Extract the (X, Y) coordinate from the center of the cell holding the provided text.  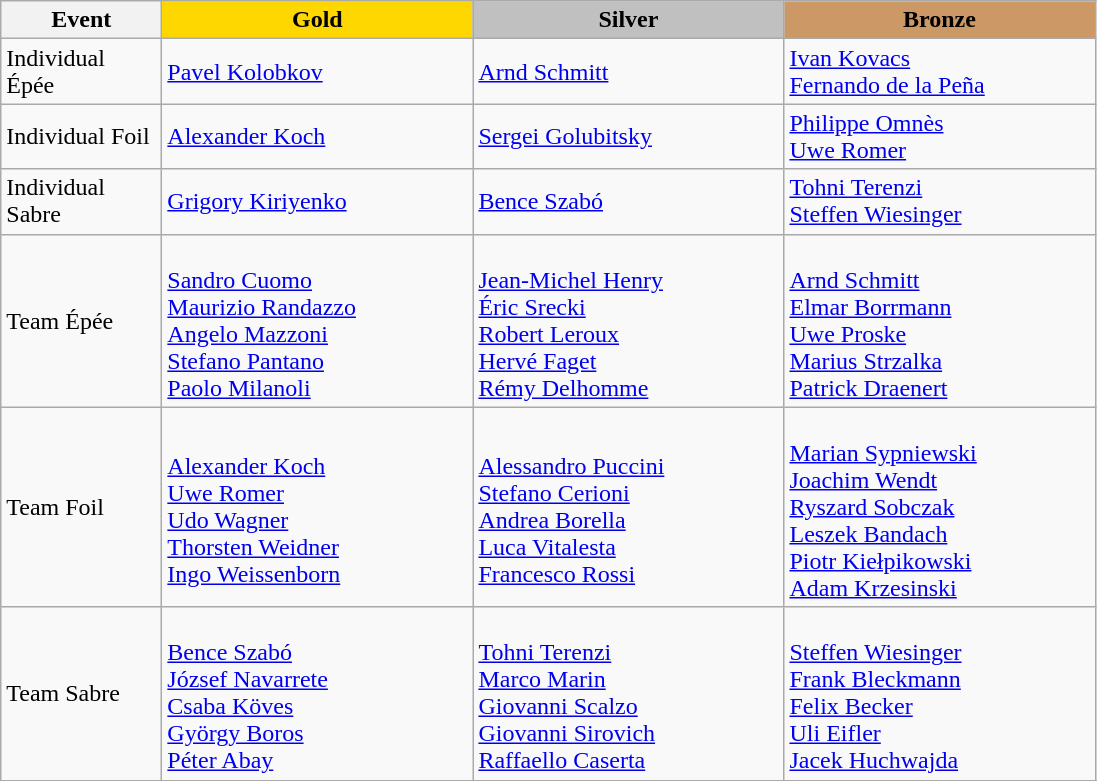
Individual Foil (82, 136)
Steffen Wiesinger Frank Bleckmann Felix Becker Uli Eifler Jacek Huchwajda (940, 694)
Alexander Koch (318, 136)
Tohni Terenzi Marco Marin Giovanni Scalzo Giovanni Sirovich Raffaello Caserta (628, 694)
Sandro Cuomo Maurizio Randazzo Angelo Mazzoni Stefano Pantano Paolo Milanoli (318, 320)
Team Foil (82, 507)
Alexander Koch Uwe Romer Udo Wagner Thorsten Weidner Ingo Weissenborn (318, 507)
Pavel Kolobkov (318, 72)
Ivan Kovacs Fernando de la Peña (940, 72)
Bence Szabó (628, 202)
Sergei Golubitsky (628, 136)
Individual Sabre (82, 202)
Bence Szabó József Navarrete Csaba Köves György Boros Péter Abay (318, 694)
Philippe Omnès Uwe Romer (940, 136)
Arnd Schmitt (628, 72)
Gold (318, 20)
Event (82, 20)
Tohni Terenzi Steffen Wiesinger (940, 202)
Team Sabre (82, 694)
Silver (628, 20)
Marian Sypniewski Joachim Wendt Ryszard Sobczak Leszek Bandach Piotr Kiełpikowski Adam Krzesinski (940, 507)
Jean-Michel Henry Éric Srecki Robert Leroux Hervé Faget Rémy Delhomme (628, 320)
Individual Épée (82, 72)
Team Épée (82, 320)
Grigory Kiriyenko (318, 202)
Bronze (940, 20)
Alessandro Puccini Stefano Cerioni Andrea Borella Luca Vitalesta Francesco Rossi (628, 507)
Arnd Schmitt Elmar Borrmann Uwe Proske Marius Strzalka Patrick Draenert (940, 320)
